Provide the (x, y) coordinate of the cell's center where the given text is located.  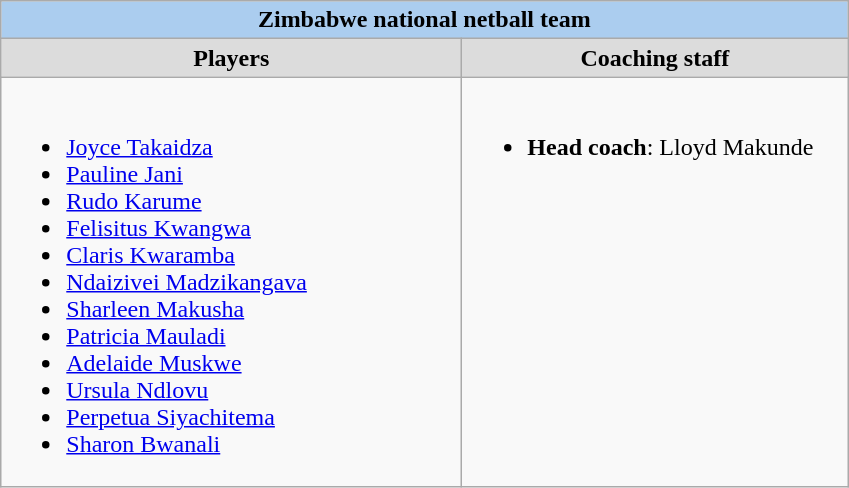
Players (232, 58)
Coaching staff (655, 58)
Head coach: Lloyd Makunde (655, 282)
Zimbabwe national netball team (424, 20)
